Provide the (x, y) coordinate of the cell's center where the given text is located.  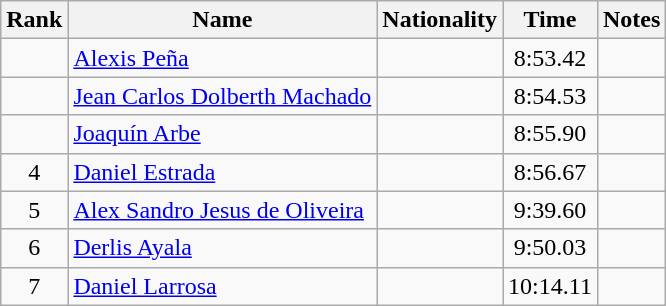
Nationality (440, 20)
9:39.60 (550, 210)
5 (34, 210)
Rank (34, 20)
Daniel Larrosa (222, 286)
Notes (631, 20)
6 (34, 248)
10:14.11 (550, 286)
8:55.90 (550, 134)
8:54.53 (550, 96)
Alexis Peña (222, 58)
Time (550, 20)
Joaquín Arbe (222, 134)
Alex Sandro Jesus de Oliveira (222, 210)
Derlis Ayala (222, 248)
4 (34, 172)
9:50.03 (550, 248)
Name (222, 20)
8:53.42 (550, 58)
7 (34, 286)
Daniel Estrada (222, 172)
8:56.67 (550, 172)
Jean Carlos Dolberth Machado (222, 96)
